Find where the given text appears and provide that cell's center as [X, Y] coordinate. 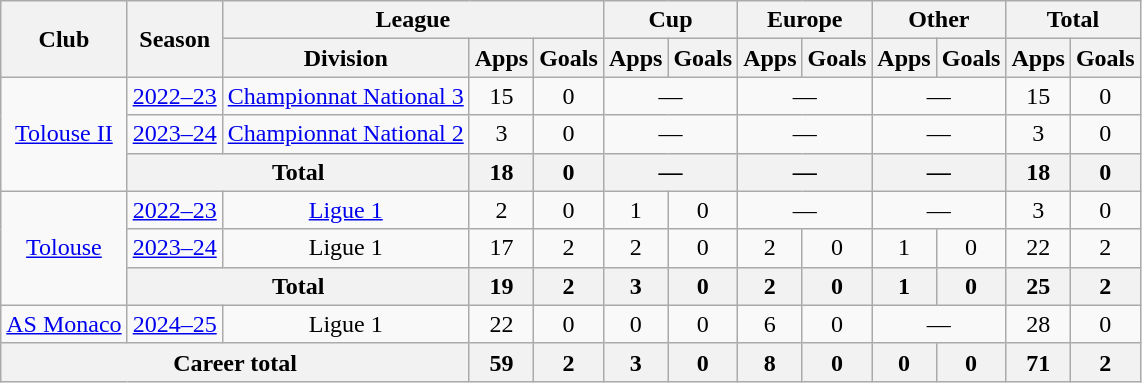
Tolouse II [64, 134]
25 [1038, 286]
Championnat National 2 [346, 134]
AS Monaco [64, 324]
Career total [235, 362]
League [412, 20]
Championnat National 3 [346, 96]
Other [939, 20]
Cup [670, 20]
Season [174, 39]
Tolouse [64, 248]
28 [1038, 324]
2024–25 [174, 324]
6 [770, 324]
17 [501, 248]
71 [1038, 362]
59 [501, 362]
Club [64, 39]
Europe [805, 20]
Division [346, 58]
19 [501, 286]
8 [770, 362]
